Return the (x, y) coordinate for the center point of the cell that contains the specified text.  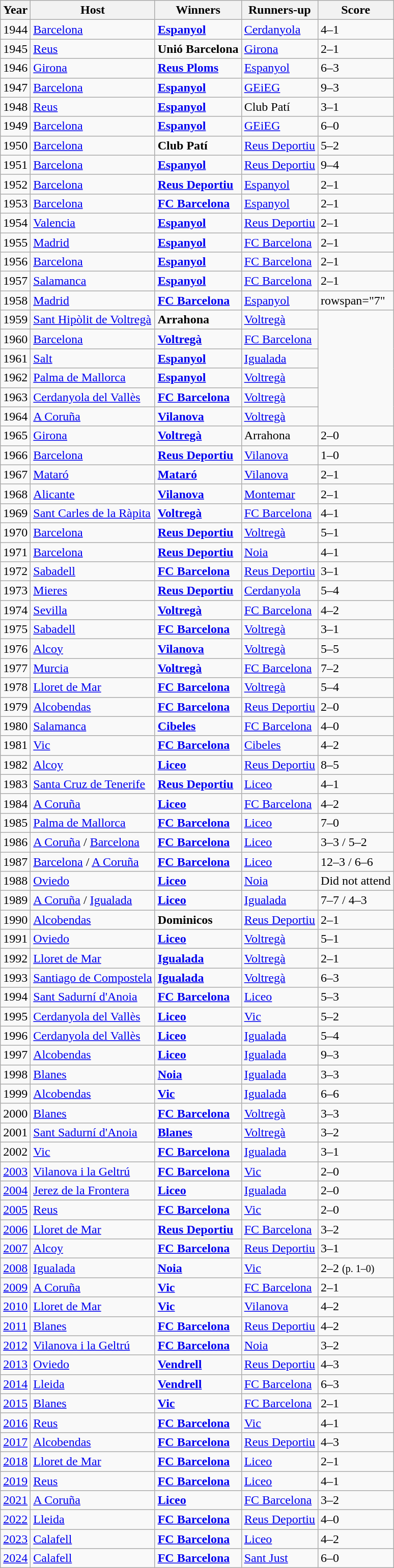
2021 (15, 1500)
1971 (15, 552)
1945 (15, 49)
1976 (15, 649)
8–5 (356, 765)
Winners (198, 10)
Year (15, 10)
Salt (93, 358)
Sant Carles de la Ràpita (93, 513)
Did not attend (356, 881)
1989 (15, 900)
1948 (15, 107)
Dominicos (198, 920)
1963 (15, 397)
1994 (15, 997)
2016 (15, 1423)
1955 (15, 243)
1946 (15, 68)
Score (356, 10)
1996 (15, 1036)
2009 (15, 1287)
1993 (15, 978)
1972 (15, 571)
2–2 (p. 1–0) (356, 1268)
2015 (15, 1403)
1979 (15, 707)
Alicante (93, 494)
6–6 (356, 1094)
1983 (15, 784)
1965 (15, 436)
1968 (15, 494)
1986 (15, 842)
Sant Just (279, 1558)
1975 (15, 629)
Sant Hipòlit de Voltregà (93, 320)
2001 (15, 1132)
1970 (15, 532)
1982 (15, 765)
2007 (15, 1249)
1995 (15, 1016)
9–4 (356, 165)
1999 (15, 1094)
1985 (15, 823)
1981 (15, 745)
Barcelona / A Coruña (93, 862)
2000 (15, 1113)
Runners-up (279, 10)
1957 (15, 281)
1953 (15, 203)
5–5 (356, 649)
Santa Cruz de Tenerife (93, 784)
Valencia (93, 223)
1987 (15, 862)
1977 (15, 668)
1952 (15, 184)
2012 (15, 1345)
1984 (15, 803)
1988 (15, 881)
Sevilla (93, 610)
Murcia (93, 668)
1958 (15, 300)
2003 (15, 1171)
1959 (15, 320)
Host (93, 10)
1954 (15, 223)
12–3 / 6–6 (356, 862)
1949 (15, 126)
Mieres (93, 591)
1974 (15, 610)
2004 (15, 1191)
2011 (15, 1326)
5–3 (356, 997)
1967 (15, 474)
1944 (15, 29)
1998 (15, 1074)
1997 (15, 1055)
1951 (15, 165)
1961 (15, 358)
Reus Ploms (198, 68)
2010 (15, 1307)
1–0 (356, 455)
1966 (15, 455)
1950 (15, 145)
1969 (15, 513)
rowspan="7" (356, 300)
2018 (15, 1461)
2023 (15, 1539)
3–3 / 5–2 (356, 842)
1973 (15, 591)
2017 (15, 1442)
1980 (15, 726)
2006 (15, 1229)
7–7 / 4–3 (356, 900)
2013 (15, 1365)
2005 (15, 1210)
1956 (15, 262)
2022 (15, 1520)
2002 (15, 1152)
1964 (15, 416)
1962 (15, 378)
Jerez de la Frontera (93, 1191)
1992 (15, 958)
A Coruña / Barcelona (93, 842)
2014 (15, 1384)
1991 (15, 939)
7–2 (356, 668)
Montemar (279, 494)
Santiago de Compostela (93, 978)
1978 (15, 687)
1960 (15, 339)
Unió Barcelona (198, 49)
2019 (15, 1481)
1947 (15, 87)
1990 (15, 920)
A Coruña / Igualada (93, 900)
2024 (15, 1558)
2008 (15, 1268)
7–0 (356, 823)
